Detect which cell encompasses the target text, then output its [X, Y] center coordinate. 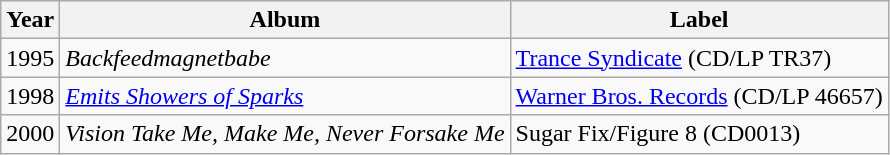
Year [30, 20]
Trance Syndicate (CD/LP TR37) [699, 58]
Backfeedmagnetbabe [285, 58]
Album [285, 20]
1995 [30, 58]
1998 [30, 96]
Sugar Fix/Figure 8 (CD0013) [699, 134]
Emits Showers of Sparks [285, 96]
2000 [30, 134]
Vision Take Me, Make Me, Never Forsake Me [285, 134]
Warner Bros. Records (CD/LP 46657) [699, 96]
Label [699, 20]
